For the text-containing cell, return its midpoint in (x, y) coordinate format. 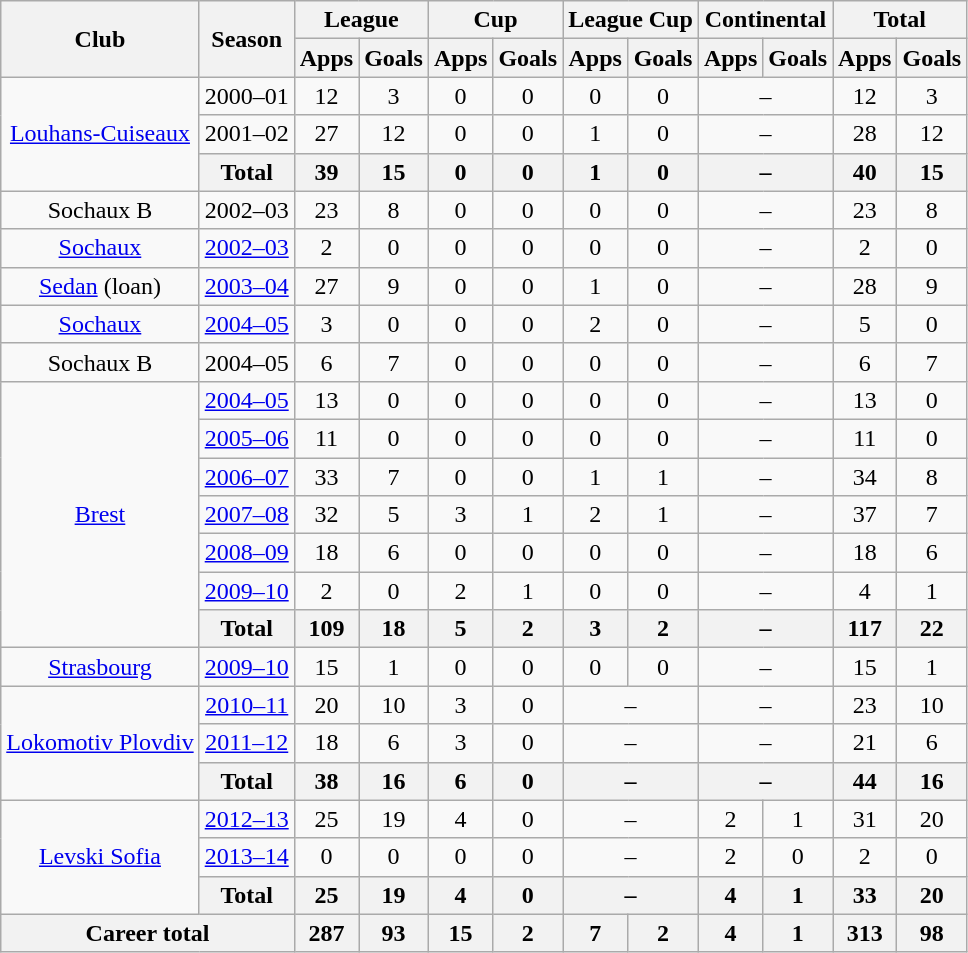
2006–07 (246, 477)
40 (865, 172)
38 (326, 781)
2000–01 (246, 96)
117 (865, 629)
Sedan (loan) (100, 286)
League (361, 20)
32 (326, 515)
Cup (495, 20)
Brest (100, 514)
Louhans-Cuiseaux (100, 134)
22 (932, 629)
93 (394, 933)
21 (865, 743)
34 (865, 477)
2005–06 (246, 438)
2010–11 (246, 705)
313 (865, 933)
Lokomotiv Plovdiv (100, 743)
31 (865, 819)
2012–13 (246, 819)
2013–14 (246, 857)
2003–04 (246, 286)
2001–02 (246, 134)
39 (326, 172)
109 (326, 629)
44 (865, 781)
Season (246, 39)
287 (326, 933)
2007–08 (246, 515)
League Cup (631, 20)
Levski Sofia (100, 857)
98 (932, 933)
Strasbourg (100, 667)
2008–09 (246, 553)
Career total (148, 933)
Continental (765, 20)
Club (100, 39)
37 (865, 515)
2011–12 (246, 743)
